Detect which cell encompasses the target text, then output its (X, Y) center coordinate. 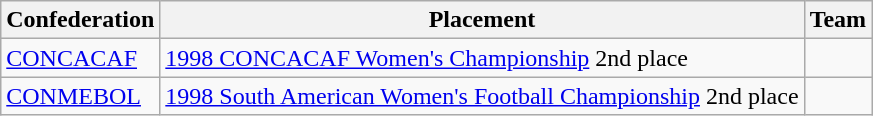
Placement (482, 20)
1998 CONCACAF Women's Championship 2nd place (482, 58)
Team (838, 20)
CONMEBOL (80, 96)
Confederation (80, 20)
CONCACAF (80, 58)
1998 South American Women's Football Championship 2nd place (482, 96)
